Find where the given text appears and provide that cell's center as [X, Y] coordinate. 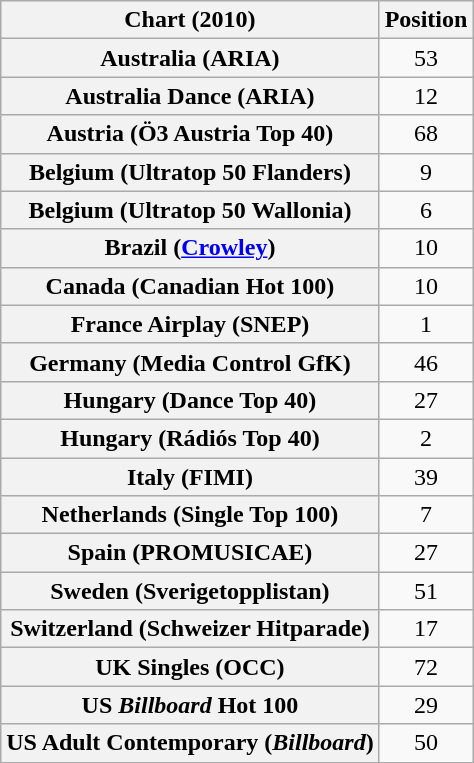
Germany (Media Control GfK) [190, 362]
51 [426, 591]
Spain (PROMUSICAE) [190, 553]
39 [426, 477]
9 [426, 172]
Canada (Canadian Hot 100) [190, 286]
Austria (Ö3 Austria Top 40) [190, 134]
53 [426, 58]
6 [426, 210]
Australia Dance (ARIA) [190, 96]
US Adult Contemporary (Billboard) [190, 743]
US Billboard Hot 100 [190, 705]
2 [426, 438]
Australia (ARIA) [190, 58]
Position [426, 20]
Hungary (Rádiós Top 40) [190, 438]
12 [426, 96]
1 [426, 324]
Sweden (Sverigetopplistan) [190, 591]
68 [426, 134]
17 [426, 629]
Switzerland (Schweizer Hitparade) [190, 629]
Brazil (Crowley) [190, 248]
Hungary (Dance Top 40) [190, 400]
46 [426, 362]
France Airplay (SNEP) [190, 324]
Italy (FIMI) [190, 477]
Netherlands (Single Top 100) [190, 515]
UK Singles (OCC) [190, 667]
Belgium (Ultratop 50 Flanders) [190, 172]
Belgium (Ultratop 50 Wallonia) [190, 210]
Chart (2010) [190, 20]
29 [426, 705]
50 [426, 743]
72 [426, 667]
7 [426, 515]
